Provide the (X, Y) coordinate of the cell's center where the given text is located.  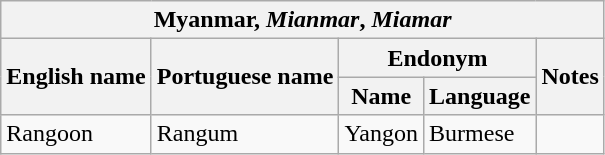
Name (382, 96)
Yangon (382, 134)
Rangum (245, 134)
Rangoon (76, 134)
Notes (570, 77)
Portuguese name (245, 77)
Language (480, 96)
Myanmar, Mianmar, Miamar (303, 20)
Endonym (438, 58)
English name (76, 77)
Burmese (480, 134)
